Extract the (x, y) coordinate from the center of the cell holding the provided text.  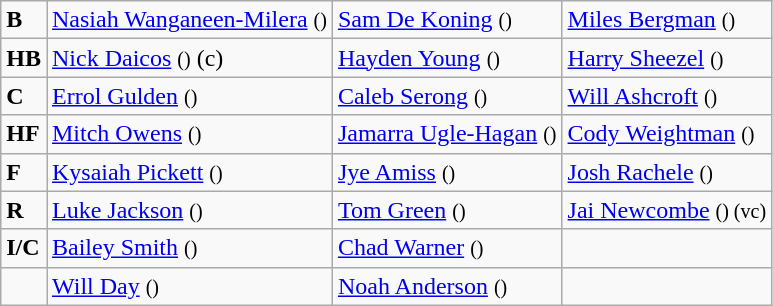
C (24, 96)
B (24, 20)
Chad Warner () (447, 248)
Nasiah Wanganeen-Milera () (189, 20)
Caleb Serong () (447, 96)
Tom Green () (447, 210)
Sam De Koning () (447, 20)
Errol Gulden () (189, 96)
Josh Rachele () (667, 172)
Will Ashcroft () (667, 96)
Jamarra Ugle-Hagan () (447, 134)
Harry Sheezel () (667, 58)
Jai Newcombe () (vc) (667, 210)
Miles Bergman () (667, 20)
Will Day () (189, 286)
Noah Anderson () (447, 286)
Jye Amiss () (447, 172)
Luke Jackson () (189, 210)
I/C (24, 248)
Mitch Owens () (189, 134)
Nick Daicos () (c) (189, 58)
Cody Weightman () (667, 134)
F (24, 172)
HF (24, 134)
Hayden Young () (447, 58)
Bailey Smith () (189, 248)
HB (24, 58)
Kysaiah Pickett () (189, 172)
R (24, 210)
